Scan for the cell matching the given text and deliver its [X, Y] coordinate at center. 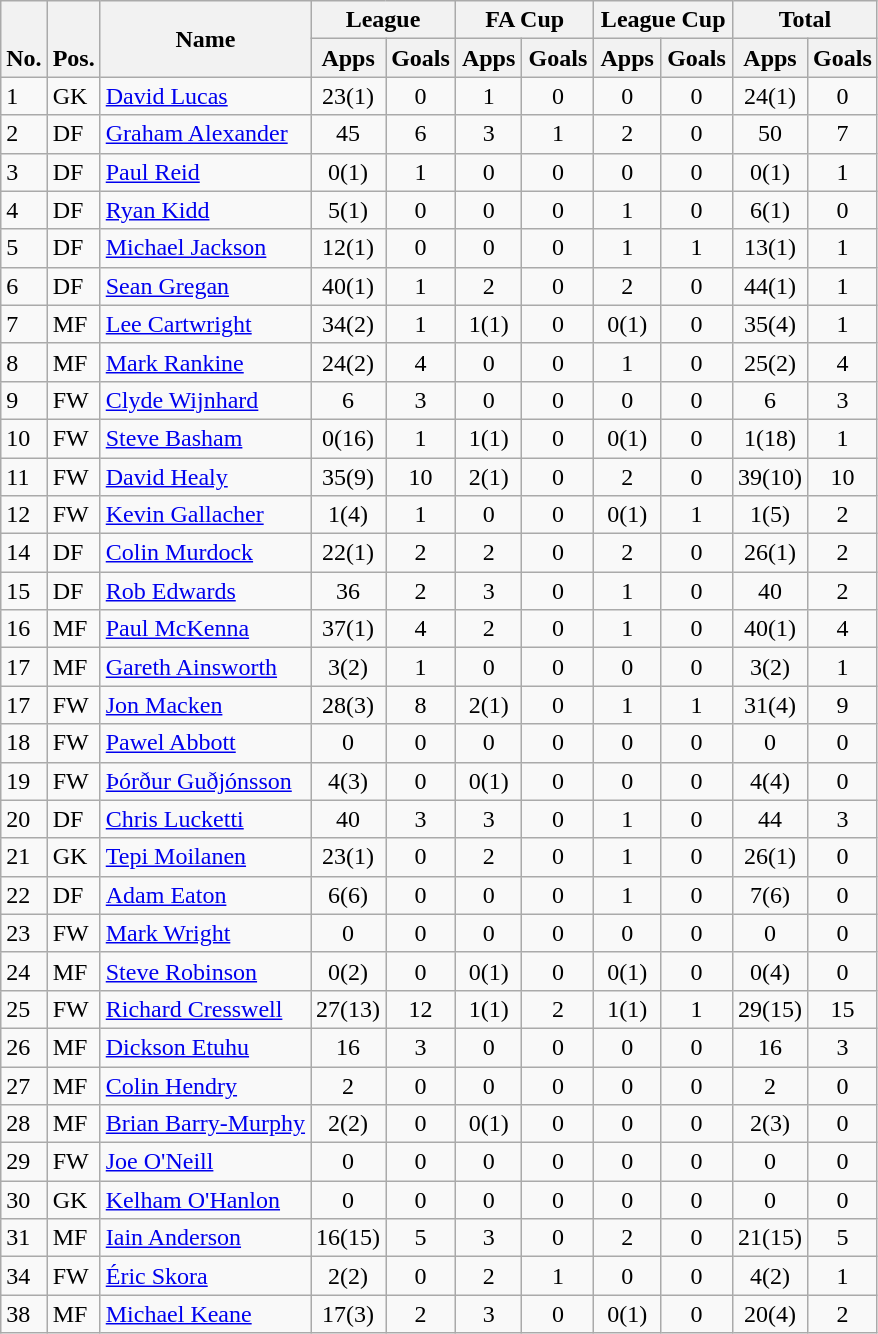
David Healy [205, 477]
Graham Alexander [205, 134]
44 [770, 819]
31(4) [770, 705]
1(18) [770, 438]
35(9) [348, 477]
23 [24, 933]
Tepi Moilanen [205, 857]
4(2) [770, 1276]
21(15) [770, 1238]
Mark Rankine [205, 362]
Colin Murdock [205, 553]
1(4) [348, 515]
Jon Macken [205, 705]
Mark Wright [205, 933]
0(4) [770, 971]
2(3) [770, 1124]
27 [24, 1085]
20 [24, 819]
18 [24, 743]
Sean Gregan [205, 286]
21 [24, 857]
24(2) [348, 362]
Richard Cresswell [205, 1009]
Paul McKenna [205, 629]
Kelham O'Hanlon [205, 1200]
35(4) [770, 324]
Lee Cartwright [205, 324]
14 [24, 553]
5(1) [348, 210]
31 [24, 1238]
Kevin Gallacher [205, 515]
25 [24, 1009]
26 [24, 1047]
11 [24, 477]
37(1) [348, 629]
Michael Jackson [205, 248]
20(4) [770, 1314]
50 [770, 134]
28(3) [348, 705]
24(1) [770, 96]
30 [24, 1200]
Chris Lucketti [205, 819]
Total [804, 20]
Éric Skora [205, 1276]
Colin Hendry [205, 1085]
19 [24, 781]
22 [24, 895]
6(1) [770, 210]
28 [24, 1124]
Steve Basham [205, 438]
38 [24, 1314]
Dickson Etuhu [205, 1047]
44(1) [770, 286]
Pos. [74, 39]
24 [24, 971]
Name [205, 39]
Joe O'Neill [205, 1162]
0(16) [348, 438]
Steve Robinson [205, 971]
4(3) [348, 781]
David Lucas [205, 96]
Þórður Guðjónsson [205, 781]
Paul Reid [205, 172]
4(4) [770, 781]
Iain Anderson [205, 1238]
1(5) [770, 515]
0(2) [348, 971]
7(6) [770, 895]
27(13) [348, 1009]
Rob Edwards [205, 591]
29(15) [770, 1009]
Brian Barry-Murphy [205, 1124]
34(2) [348, 324]
Michael Keane [205, 1314]
29 [24, 1162]
Pawel Abbott [205, 743]
36 [348, 591]
FA Cup [524, 20]
Clyde Wijnhard [205, 400]
League Cup [664, 20]
17(3) [348, 1314]
13(1) [770, 248]
34 [24, 1276]
22(1) [348, 553]
25(2) [770, 362]
45 [348, 134]
League [384, 20]
39(10) [770, 477]
Adam Eaton [205, 895]
6(6) [348, 895]
12(1) [348, 248]
Gareth Ainsworth [205, 667]
No. [24, 39]
16(15) [348, 1238]
Ryan Kidd [205, 210]
